Detect which cell encompasses the target text, then output its (X, Y) center coordinate. 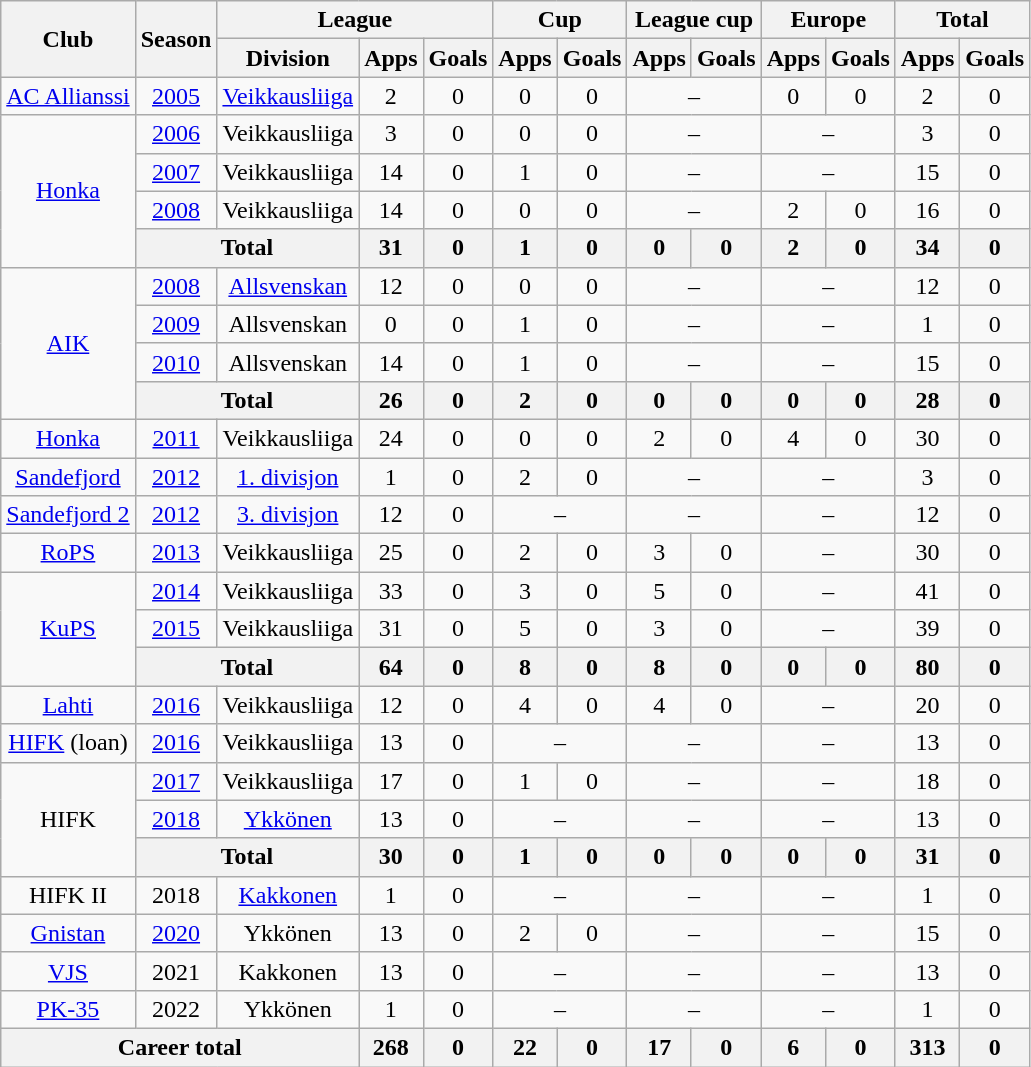
PK-35 (68, 1009)
20 (927, 705)
Cup (560, 20)
Sandefjord 2 (68, 515)
RoPS (68, 553)
64 (391, 667)
3. divisjon (288, 515)
VJS (68, 971)
2011 (176, 438)
2006 (176, 134)
HIFK (68, 819)
313 (927, 1047)
Europe (828, 20)
34 (927, 248)
80 (927, 667)
2007 (176, 172)
2015 (176, 629)
41 (927, 591)
28 (927, 400)
2010 (176, 362)
22 (525, 1047)
Division (288, 58)
268 (391, 1047)
6 (793, 1047)
24 (391, 438)
33 (391, 591)
2009 (176, 324)
2014 (176, 591)
League cup (694, 20)
Career total (180, 1047)
KuPS (68, 629)
25 (391, 553)
1. divisjon (288, 477)
Season (176, 39)
2021 (176, 971)
16 (927, 210)
HIFK (loan) (68, 743)
26 (391, 400)
AC Allianssi (68, 96)
2013 (176, 553)
League (355, 20)
2020 (176, 933)
2017 (176, 781)
18 (927, 781)
Lahti (68, 705)
Sandefjord (68, 477)
2022 (176, 1009)
2005 (176, 96)
Club (68, 39)
39 (927, 629)
AIK (68, 343)
HIFK II (68, 895)
Gnistan (68, 933)
